Provide the [x, y] coordinate of the cell's center where the given text is located.  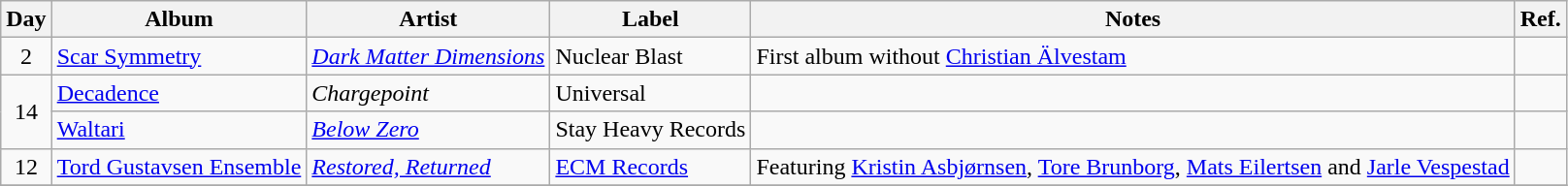
Restored, Returned [429, 167]
Waltari [179, 130]
Decadence [179, 93]
Scar Symmetry [179, 56]
Day [26, 19]
ECM Records [650, 167]
Below Zero [429, 130]
Featuring Kristin Asbjørnsen, Tore Brunborg, Mats Eilertsen and Jarle Vespestad [1133, 167]
2 [26, 56]
Tord Gustavsen Ensemble [179, 167]
Stay Heavy Records [650, 130]
12 [26, 167]
Universal [650, 93]
Album [179, 19]
Dark Matter Dimensions [429, 56]
Label [650, 19]
14 [26, 111]
Nuclear Blast [650, 56]
Chargepoint [429, 93]
First album without Christian Älvestam [1133, 56]
Notes [1133, 19]
Artist [429, 19]
Ref. [1541, 19]
